Output the (x, y) coordinate of the center of the cell containing the given text.  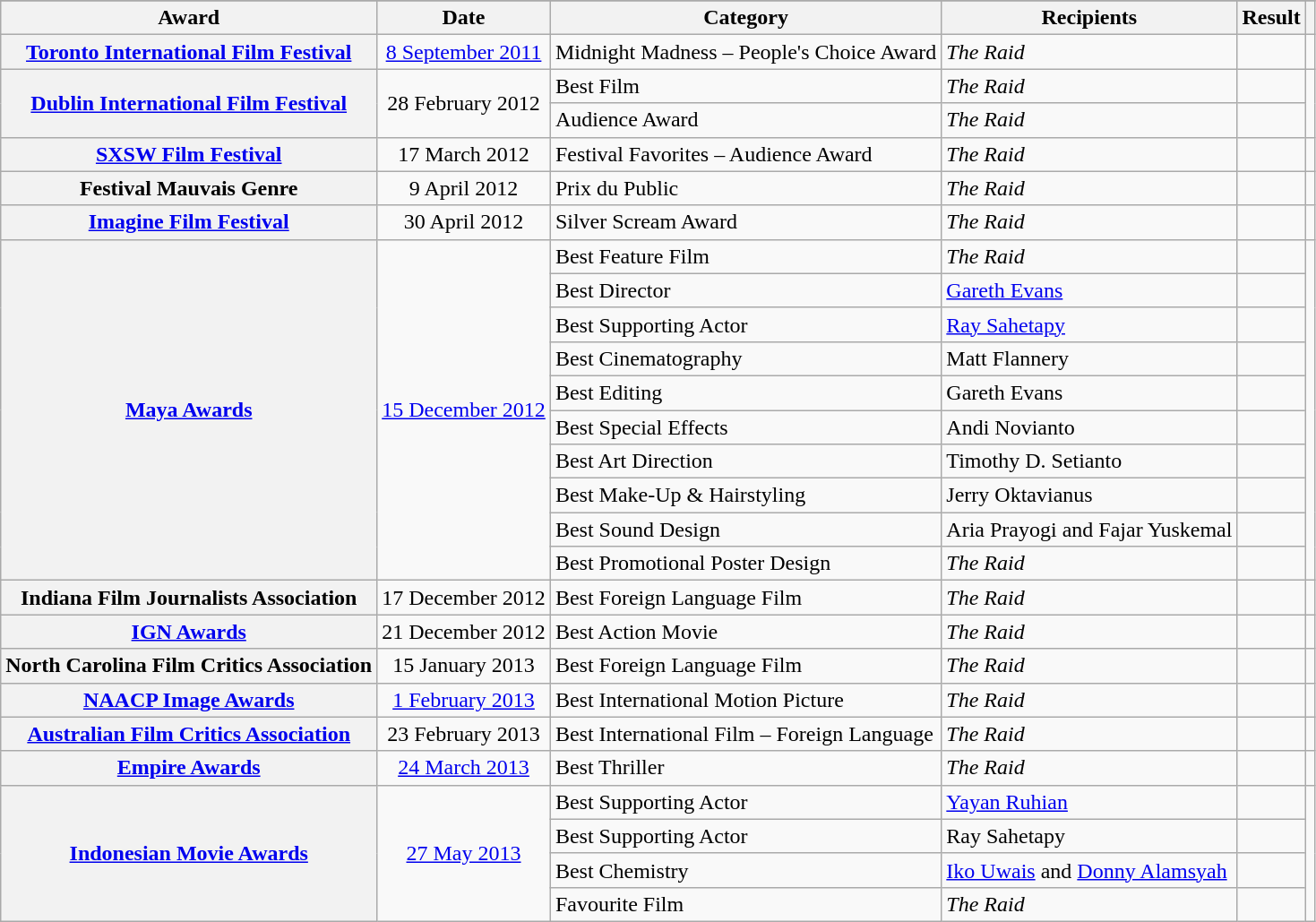
27 May 2013 (464, 853)
Best Thriller (745, 768)
28 February 2012 (464, 103)
8 September 2011 (464, 52)
Timothy D. Setianto (1089, 461)
Yayan Ruhian (1089, 802)
Jerry Oktavianus (1089, 495)
Toronto International Film Festival (189, 52)
Aria Prayogi and Fajar Yuskemal (1089, 530)
Midnight Madness – People's Choice Award (745, 52)
Best Special Effects (745, 427)
Imagine Film Festival (189, 222)
Category (745, 18)
Best Sound Design (745, 530)
Best Art Direction (745, 461)
Festival Favorites – Audience Award (745, 154)
15 January 2013 (464, 666)
21 December 2012 (464, 632)
Best Cinematography (745, 358)
1 February 2013 (464, 700)
30 April 2012 (464, 222)
IGN Awards (189, 632)
Indiana Film Journalists Association (189, 598)
Andi Novianto (1089, 427)
24 March 2013 (464, 768)
Best Feature Film (745, 256)
9 April 2012 (464, 188)
Prix du Public (745, 188)
Best Editing (745, 392)
Best Make-Up & Hairstyling (745, 495)
Best Chemistry (745, 870)
Recipients (1089, 18)
Audience Award (745, 120)
Empire Awards (189, 768)
SXSW Film Festival (189, 154)
Best Director (745, 290)
North Carolina Film Critics Association (189, 666)
23 February 2013 (464, 734)
Best Film (745, 86)
Iko Uwais and Donny Alamsyah (1089, 870)
Maya Awards (189, 410)
Australian Film Critics Association (189, 734)
Silver Scream Award (745, 222)
15 December 2012 (464, 410)
Date (464, 18)
Best International Film – Foreign Language (745, 734)
17 December 2012 (464, 598)
17 March 2012 (464, 154)
Festival Mauvais Genre (189, 188)
Best Promotional Poster Design (745, 564)
Dublin International Film Festival (189, 103)
NAACP Image Awards (189, 700)
Favourite Film (745, 904)
Award (189, 18)
Best International Motion Picture (745, 700)
Result (1271, 18)
Indonesian Movie Awards (189, 853)
Matt Flannery (1089, 358)
Best Action Movie (745, 632)
